From the cell containing the given text, extract its center point as (X, Y) coordinate. 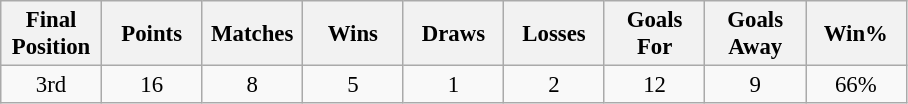
Matches (252, 34)
Final Position (52, 34)
1 (454, 85)
Goals For (654, 34)
9 (756, 85)
Goals Away (756, 34)
66% (856, 85)
5 (354, 85)
2 (554, 85)
16 (152, 85)
Win% (856, 34)
3rd (52, 85)
Points (152, 34)
8 (252, 85)
Wins (354, 34)
Draws (454, 34)
12 (654, 85)
Losses (554, 34)
